For the text-containing cell, return its midpoint in [x, y] coordinate format. 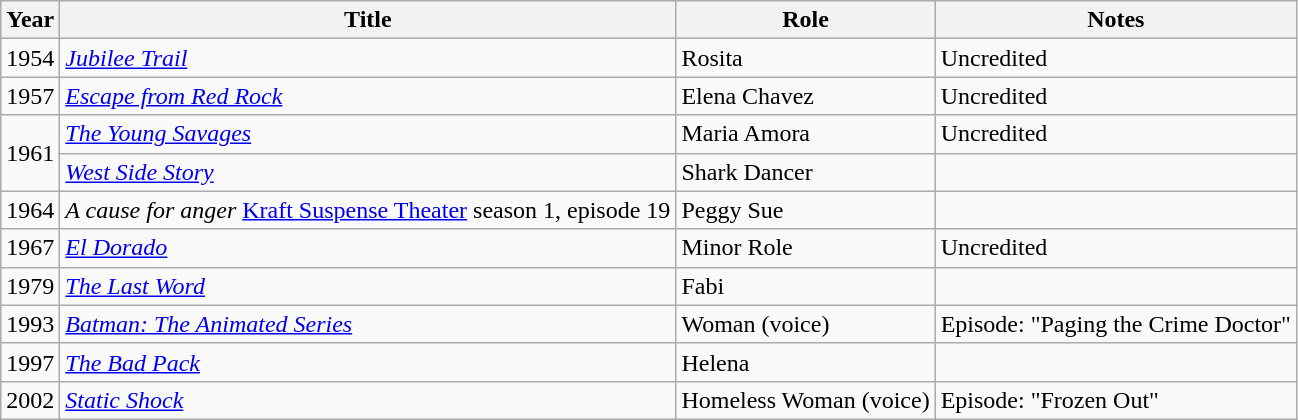
2002 [30, 400]
Rosita [806, 58]
Homeless Woman (voice) [806, 400]
Shark Dancer [806, 172]
Notes [1116, 20]
Episode: "Frozen Out" [1116, 400]
Woman (voice) [806, 324]
Year [30, 20]
1997 [30, 362]
1957 [30, 96]
Jubilee Trail [368, 58]
Minor Role [806, 248]
Elena Chavez [806, 96]
Escape from Red Rock [368, 96]
El Dorado [368, 248]
The Last Word [368, 286]
Role [806, 20]
Static Shock [368, 400]
Fabi [806, 286]
Helena [806, 362]
Episode: "Paging the Crime Doctor" [1116, 324]
1967 [30, 248]
1964 [30, 210]
A cause for anger Kraft Suspense Theater season 1, episode 19 [368, 210]
Peggy Sue [806, 210]
The Bad Pack [368, 362]
Title [368, 20]
Maria Amora [806, 134]
Batman: The Animated Series [368, 324]
1979 [30, 286]
1954 [30, 58]
1961 [30, 153]
The Young Savages [368, 134]
West Side Story [368, 172]
1993 [30, 324]
